Detect which cell encompasses the target text, then output its (X, Y) center coordinate. 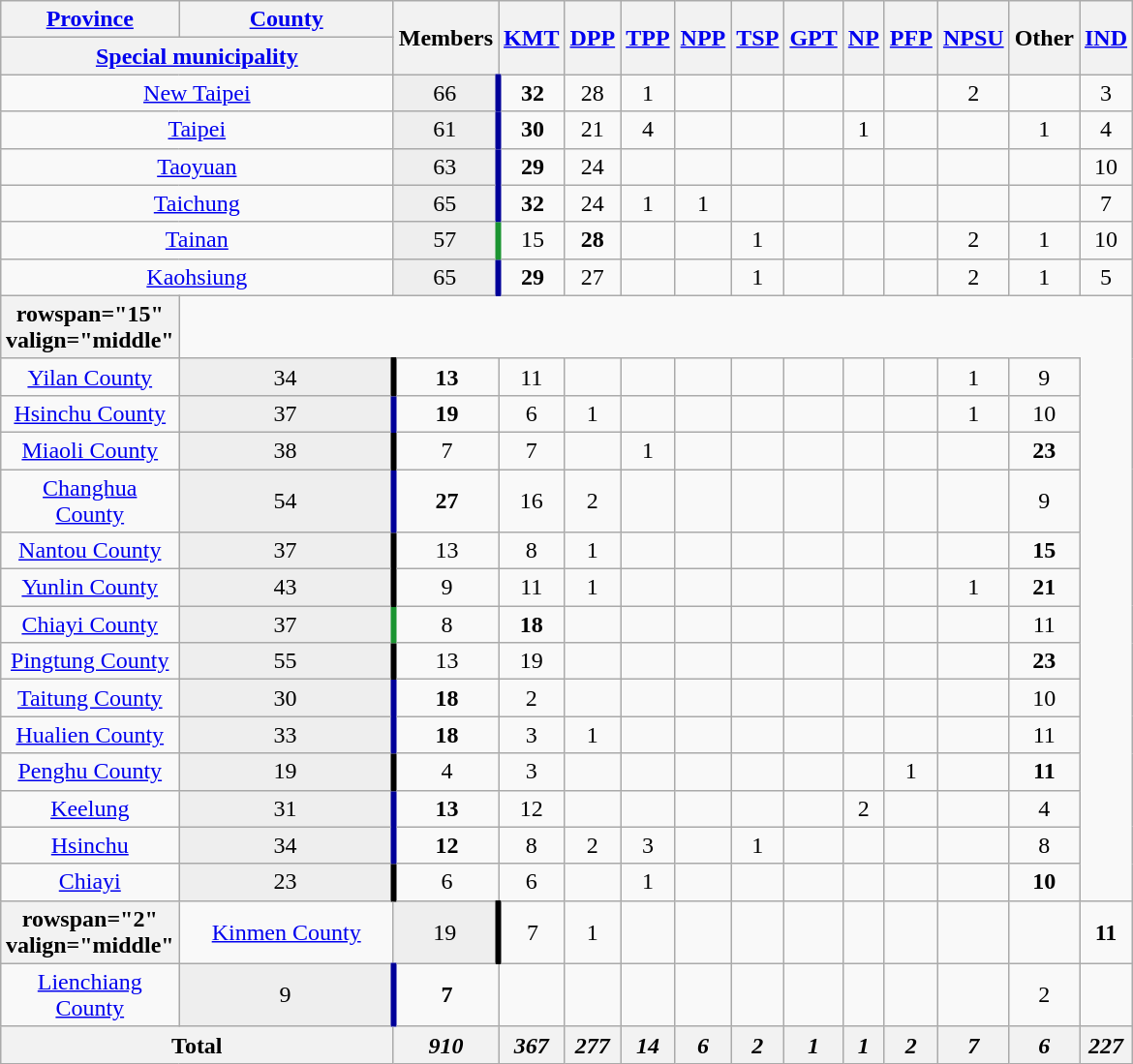
Hsinchu County (89, 413)
Hualien County (89, 735)
Yunlin County (89, 588)
Chiayi (89, 882)
Keelung (89, 808)
63 (445, 167)
Province (89, 19)
57 (445, 240)
55 (287, 661)
Kinmen County (287, 931)
TSP (757, 38)
43 (287, 588)
rowspan="2" valign="middle" (89, 931)
33 (287, 735)
Lienchiang County (89, 995)
PFP (910, 38)
Taoyuan (197, 167)
Changhua County (89, 500)
38 (287, 450)
910 (445, 1045)
NPP (703, 38)
Tainan (197, 240)
Kaohsiung (197, 277)
NPSU (973, 38)
County (287, 19)
Taichung (197, 203)
Other (1044, 38)
New Taipei (197, 93)
DPP (593, 38)
14 (648, 1045)
Total (197, 1045)
NP (864, 38)
5 (1106, 277)
IND (1106, 38)
54 (287, 500)
rowspan="15" valign="middle" (89, 327)
Chiayi County (89, 624)
TPP (648, 38)
KMT (532, 38)
Nantou County (89, 551)
Miaoli County (89, 450)
Penghu County (89, 772)
66 (445, 93)
Members (445, 38)
227 (1106, 1045)
Pingtung County (89, 661)
61 (445, 130)
31 (287, 808)
Taitung County (89, 698)
GPT (813, 38)
367 (532, 1045)
16 (532, 500)
Special municipality (197, 56)
Hsinchu (89, 845)
277 (593, 1045)
Taipei (197, 130)
Yilan County (89, 377)
